Search for the cell housing the specified text and yield its [X, Y] center coordinate. 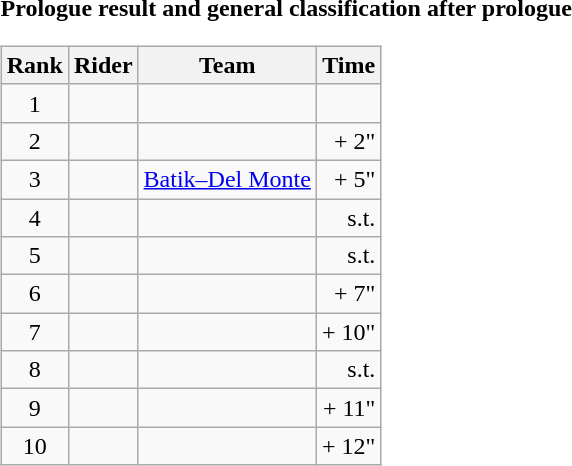
Team [227, 65]
10 [34, 446]
+ 7" [348, 294]
Batik–Del Monte [227, 179]
Time [348, 65]
3 [34, 179]
Rank [34, 65]
+ 5" [348, 179]
5 [34, 256]
8 [34, 370]
+ 11" [348, 408]
Rider [103, 65]
4 [34, 217]
6 [34, 294]
+ 12" [348, 446]
7 [34, 332]
2 [34, 141]
1 [34, 103]
9 [34, 408]
+ 2" [348, 141]
+ 10" [348, 332]
